From the cell containing the given text, extract its center point as (X, Y) coordinate. 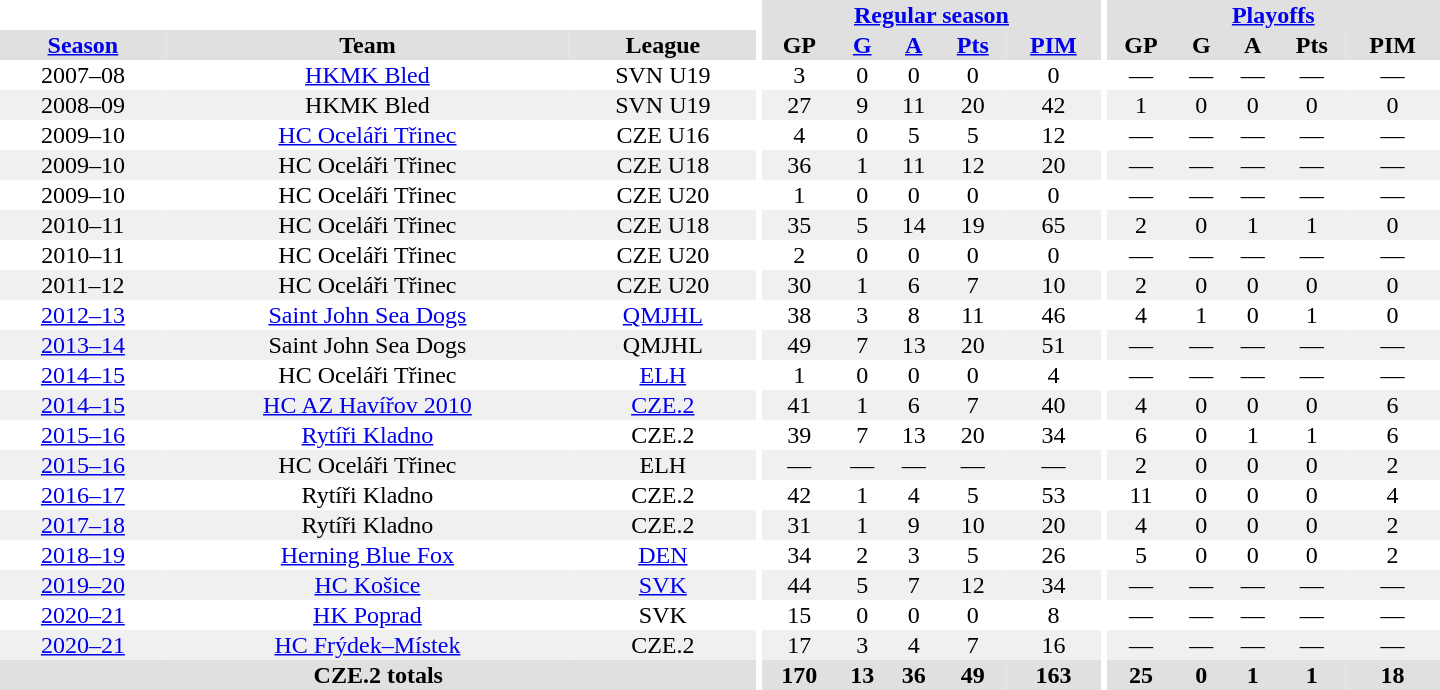
HC Košice (368, 585)
Regular season (932, 15)
14 (914, 225)
53 (1054, 495)
26 (1054, 555)
18 (1392, 675)
2018–19 (83, 555)
39 (799, 435)
Team (368, 45)
2019–20 (83, 585)
163 (1054, 675)
2008–09 (83, 105)
HC Frýdek–Místek (368, 645)
19 (972, 225)
CZE.2 totals (378, 675)
2007–08 (83, 75)
31 (799, 525)
25 (1140, 675)
30 (799, 285)
35 (799, 225)
League (662, 45)
HK Poprad (368, 615)
Season (83, 45)
17 (799, 645)
2017–18 (83, 525)
46 (1054, 315)
40 (1054, 405)
2011–12 (83, 285)
16 (1054, 645)
44 (799, 585)
HC AZ Havířov 2010 (368, 405)
27 (799, 105)
51 (1054, 345)
170 (799, 675)
15 (799, 615)
2013–14 (83, 345)
CZE U16 (662, 135)
65 (1054, 225)
2016–17 (83, 495)
DEN (662, 555)
2012–13 (83, 315)
41 (799, 405)
Herning Blue Fox (368, 555)
Playoffs (1273, 15)
38 (799, 315)
